Determine the (X, Y) coordinate at the center of the cell enclosing the given text.  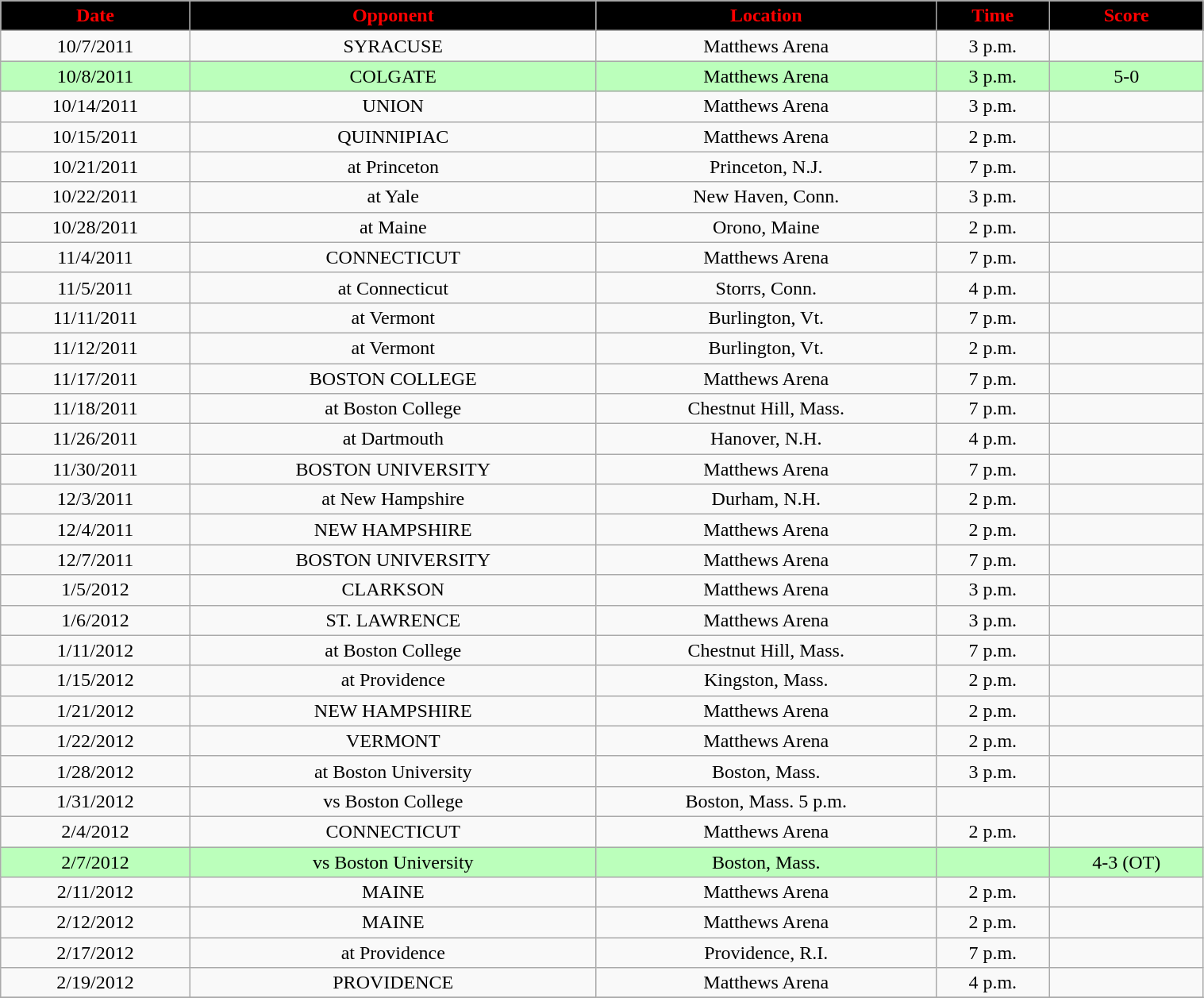
1/6/2012 (95, 620)
11/18/2011 (95, 409)
VERMONT (393, 741)
at Maine (393, 227)
vs Boston University (393, 861)
SYRACUSE (393, 46)
11/11/2011 (95, 318)
Princeton, N.J. (766, 167)
10/7/2011 (95, 46)
2/17/2012 (95, 953)
Time (992, 16)
2/4/2012 (95, 831)
11/30/2011 (95, 469)
Opponent (393, 16)
4-3 (OT) (1126, 861)
1/11/2012 (95, 650)
CLARKSON (393, 590)
12/7/2011 (95, 560)
at Princeton (393, 167)
11/26/2011 (95, 439)
1/22/2012 (95, 741)
at Dartmouth (393, 439)
Date (95, 16)
10/15/2011 (95, 137)
1/28/2012 (95, 771)
Location (766, 16)
QUINNIPIAC (393, 137)
Storrs, Conn. (766, 287)
Durham, N.H. (766, 499)
10/8/2011 (95, 76)
New Haven, Conn. (766, 197)
Kingston, Mass. (766, 680)
Boston, Mass. 5 p.m. (766, 801)
2/11/2012 (95, 892)
11/5/2011 (95, 287)
2/19/2012 (95, 983)
Score (1126, 16)
vs Boston College (393, 801)
Hanover, N.H. (766, 439)
PROVIDENCE (393, 983)
1/5/2012 (95, 590)
1/31/2012 (95, 801)
12/4/2011 (95, 530)
10/28/2011 (95, 227)
11/12/2011 (95, 348)
10/21/2011 (95, 167)
at Yale (393, 197)
at Boston University (393, 771)
10/14/2011 (95, 106)
12/3/2011 (95, 499)
1/21/2012 (95, 711)
at Connecticut (393, 287)
UNION (393, 106)
at New Hampshire (393, 499)
COLGATE (393, 76)
ST. LAWRENCE (393, 620)
11/4/2011 (95, 257)
1/15/2012 (95, 680)
11/17/2011 (95, 379)
Providence, R.I. (766, 953)
BOSTON COLLEGE (393, 379)
5-0 (1126, 76)
2/7/2012 (95, 861)
2/12/2012 (95, 923)
10/22/2011 (95, 197)
Orono, Maine (766, 227)
